Extract the (X, Y) coordinate from the center of the cell holding the provided text.  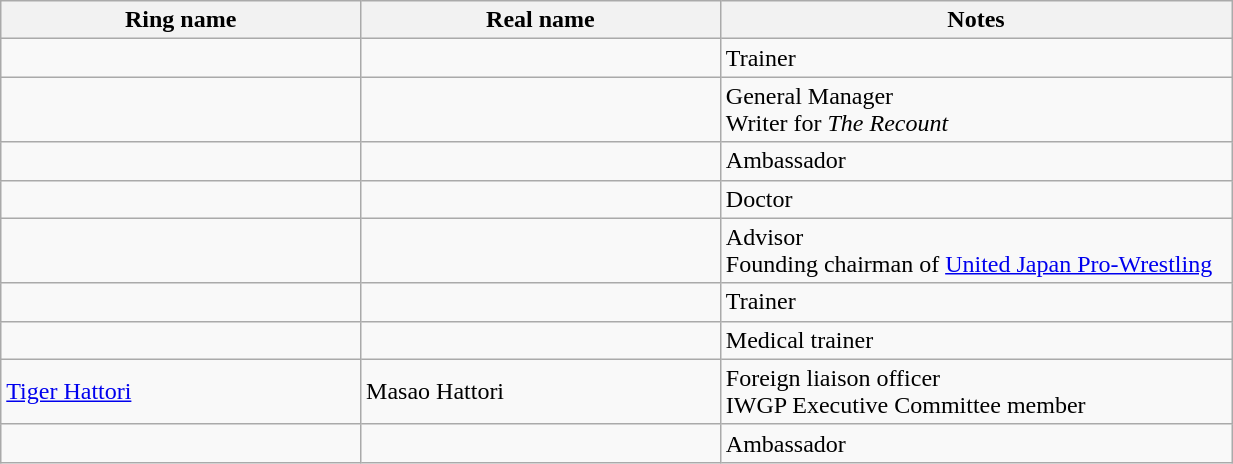
Notes (976, 20)
General ManagerWriter for The Recount (976, 110)
Medical trainer (976, 340)
Tiger Hattori (181, 392)
Foreign liaison officerIWGP Executive Committee member (976, 392)
Masao Hattori (541, 392)
AdvisorFounding chairman of United Japan Pro-Wrestling (976, 250)
Ring name (181, 20)
Real name (541, 20)
Doctor (976, 199)
